Extract the [X, Y] coordinate from the center of the cell holding the provided text.  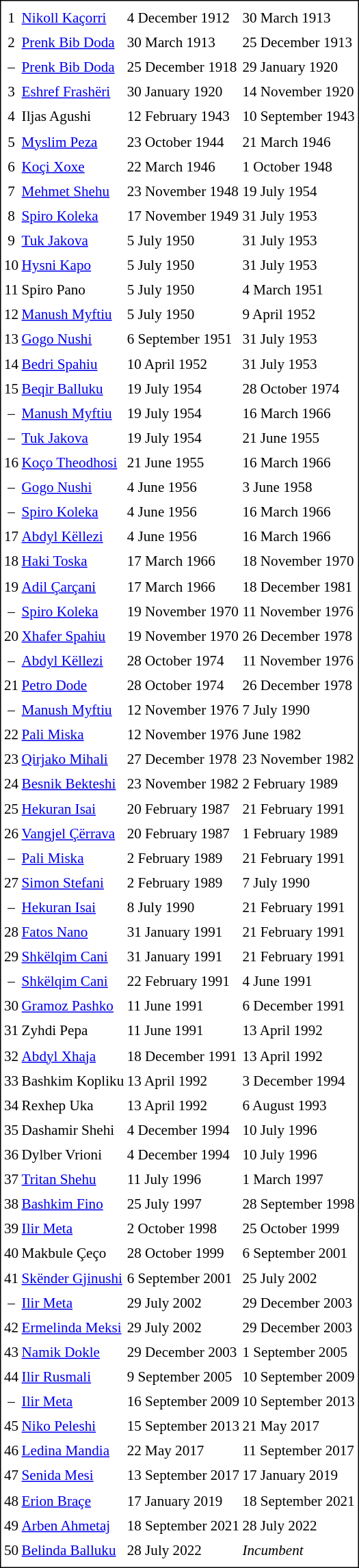
13 September 2017 [183, 1476]
Haki Toska [73, 562]
33 [11, 1081]
46 [11, 1451]
25 October 1999 [298, 1229]
Bashkim Fino [73, 1204]
18 November 1970 [298, 562]
22 [11, 734]
Arben Ahmetaj [73, 1526]
1 [11, 18]
Bedri Spahiu [73, 364]
5 [11, 141]
Ilir Rusmali [73, 1377]
21 [11, 685]
Koçi Xoxe [73, 166]
Myslim Peza [73, 141]
28 September 1998 [298, 1204]
36 [11, 1155]
Bashkim Kopliku [73, 1081]
27 December 1978 [183, 759]
20 [11, 636]
10 [11, 265]
18 [11, 562]
50 [11, 1550]
10 April 1952 [183, 364]
47 [11, 1476]
4 [11, 117]
Belinda Balluku [73, 1550]
25 July 2002 [298, 1278]
Tritan Shehu [73, 1179]
6 December 1991 [298, 1006]
10 September 2009 [298, 1377]
Ledina Mandia [73, 1451]
Abdyl Xhaja [73, 1056]
12 [11, 314]
22 February 1991 [183, 982]
31 [11, 1031]
25 December 1913 [298, 43]
22 March 1946 [183, 166]
9 April 1952 [298, 314]
3 [11, 92]
11 July 1996 [183, 1179]
4 March 1951 [298, 290]
1 February 1989 [298, 834]
6 August 1993 [298, 1105]
Qirjako Mihali [73, 759]
30 [11, 1006]
4 December 1912 [183, 18]
Xhafer Spahiu [73, 636]
9 [11, 240]
29 January 1920 [298, 68]
Dylber Vrioni [73, 1155]
Hysni Kapo [73, 265]
6 [11, 166]
17 November 1949 [183, 216]
48 [11, 1500]
14 [11, 364]
10 September 2013 [298, 1402]
3 December 1994 [298, 1081]
6 September 1951 [183, 340]
23 November 1948 [183, 191]
8 [11, 216]
29 [11, 957]
23 [11, 759]
45 [11, 1427]
11 [11, 290]
Incumbent [298, 1550]
30 January 1920 [183, 92]
Spiro Pano [73, 290]
Fatos Nano [73, 933]
Gramoz Pashko [73, 1006]
14 November 1920 [298, 92]
25 [11, 809]
25 December 1918 [183, 68]
4 June 1991 [298, 982]
27 [11, 883]
18 December 1981 [298, 586]
16 September 2009 [183, 1402]
26 [11, 834]
13 [11, 340]
Vangjel Çërrava [73, 834]
49 [11, 1526]
39 [11, 1229]
28 October 1999 [183, 1254]
41 [11, 1278]
44 [11, 1377]
21 May 2017 [298, 1427]
23 October 1944 [183, 141]
28 [11, 933]
Besnik Bekteshi [73, 784]
Skënder Gjinushi [73, 1278]
Beqir Balluku [73, 389]
Ermelinda Meksi [73, 1328]
15 September 2013 [183, 1427]
1 October 1948 [298, 166]
35 [11, 1130]
1 March 1997 [298, 1179]
June 1982 [298, 734]
24 [11, 784]
16 [11, 463]
15 [11, 389]
Erion Braçe [73, 1500]
Nikoll Kaçorri [73, 18]
12 February 1943 [183, 117]
18 December 1991 [183, 1056]
8 July 1990 [183, 907]
19 [11, 586]
Senida Mesi [73, 1476]
2 [11, 43]
38 [11, 1204]
Simon Stefani [73, 883]
7 [11, 191]
43 [11, 1352]
Dashamir Shehi [73, 1130]
Adil Çarçani [73, 586]
1 September 2005 [298, 1352]
21 March 1946 [298, 141]
Makbule Çeço [73, 1254]
Petro Dode [73, 685]
Iljas Agushi [73, 117]
3 June 1958 [298, 488]
Eshref Frashëri [73, 92]
Koço Theodhosi [73, 463]
10 September 1943 [298, 117]
32 [11, 1056]
17 [11, 537]
Rexhep Uka [73, 1105]
37 [11, 1179]
Zyhdi Pepa [73, 1031]
22 May 2017 [183, 1451]
Mehmet Shehu [73, 191]
25 July 1997 [183, 1204]
Niko Peleshi [73, 1427]
2 October 1998 [183, 1229]
9 September 2005 [183, 1377]
40 [11, 1254]
34 [11, 1105]
Namik Dokle [73, 1352]
11 September 2017 [298, 1451]
42 [11, 1328]
